Extract the [x, y] coordinate from the center of the cell holding the provided text.  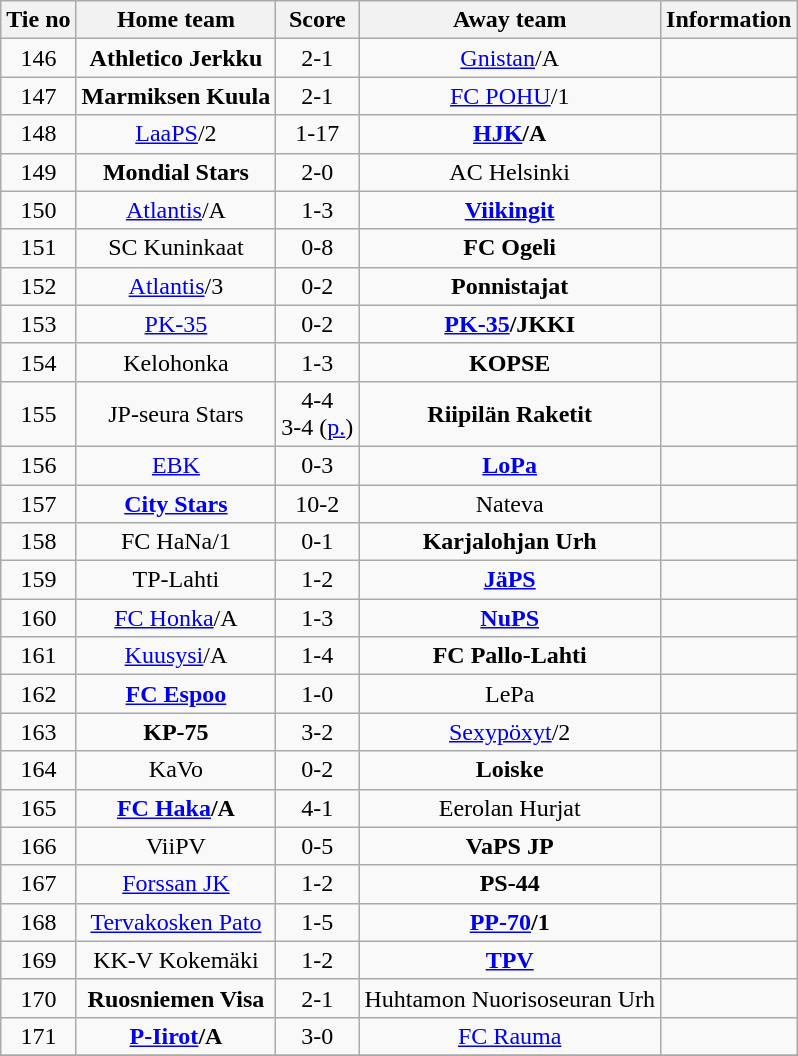
KOPSE [510, 362]
JäPS [510, 580]
Tervakosken Pato [176, 922]
NuPS [510, 618]
Mondial Stars [176, 172]
Forssan JK [176, 884]
Gnistan/A [510, 58]
Marmiksen Kuula [176, 96]
162 [38, 694]
PP-70/1 [510, 922]
FC Pallo-Lahti [510, 656]
169 [38, 960]
10-2 [318, 503]
Ponnistajat [510, 286]
Viikingit [510, 210]
Loiske [510, 770]
153 [38, 324]
4-1 [318, 808]
EBK [176, 465]
Karjalohjan Urh [510, 542]
4-4 3-4 (p.) [318, 414]
Atlantis/3 [176, 286]
1-0 [318, 694]
Tie no [38, 20]
KP-75 [176, 732]
Information [729, 20]
156 [38, 465]
FC Rauma [510, 1036]
154 [38, 362]
Kelohonka [176, 362]
158 [38, 542]
LoPa [510, 465]
0-3 [318, 465]
TP-Lahti [176, 580]
PS-44 [510, 884]
Riipilän Raketit [510, 414]
170 [38, 998]
Kuusysi/A [176, 656]
171 [38, 1036]
JP-seura Stars [176, 414]
PK-35/JKKI [510, 324]
FC Haka/A [176, 808]
KaVo [176, 770]
Huhtamon Nuorisoseuran Urh [510, 998]
157 [38, 503]
Eerolan Hurjat [510, 808]
155 [38, 414]
152 [38, 286]
PK-35 [176, 324]
ViiPV [176, 846]
3-0 [318, 1036]
Nateva [510, 503]
148 [38, 134]
163 [38, 732]
150 [38, 210]
P-Iirot/A [176, 1036]
Sexypöxyt/2 [510, 732]
147 [38, 96]
1-17 [318, 134]
SC Kuninkaat [176, 248]
AC Helsinki [510, 172]
VaPS JP [510, 846]
City Stars [176, 503]
146 [38, 58]
159 [38, 580]
FC HaNa/1 [176, 542]
FC Espoo [176, 694]
166 [38, 846]
Home team [176, 20]
Score [318, 20]
HJK/A [510, 134]
Athletico Jerkku [176, 58]
0-5 [318, 846]
FC POHU/1 [510, 96]
Atlantis/A [176, 210]
151 [38, 248]
168 [38, 922]
Ruosniemen Visa [176, 998]
FC Ogeli [510, 248]
FC Honka/A [176, 618]
1-5 [318, 922]
KK-V Kokemäki [176, 960]
160 [38, 618]
2-0 [318, 172]
1-4 [318, 656]
0-8 [318, 248]
3-2 [318, 732]
LePa [510, 694]
164 [38, 770]
0-1 [318, 542]
167 [38, 884]
Away team [510, 20]
TPV [510, 960]
165 [38, 808]
161 [38, 656]
LaaPS/2 [176, 134]
149 [38, 172]
